Scan for the cell matching the given text and deliver its (X, Y) coordinate at center. 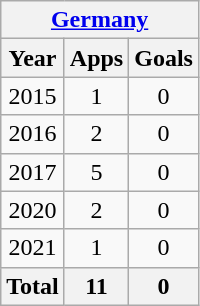
2017 (33, 172)
Total (33, 286)
Year (33, 58)
Apps (96, 58)
Germany (100, 20)
Goals (164, 58)
5 (96, 172)
2020 (33, 210)
2016 (33, 134)
2015 (33, 96)
2021 (33, 248)
11 (96, 286)
